For the text-containing cell, return its midpoint in (X, Y) coordinate format. 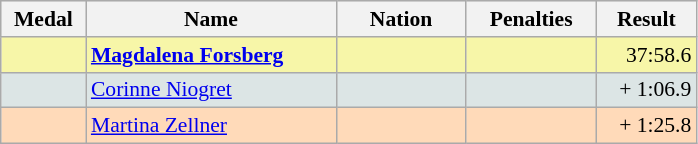
Result (646, 19)
Nation (401, 19)
Magdalena Forsberg (211, 55)
37:58.6 (646, 55)
Medal (44, 19)
+ 1:06.9 (646, 90)
Martina Zellner (211, 126)
Penalties (531, 19)
Corinne Niogret (211, 90)
+ 1:25.8 (646, 126)
Name (211, 19)
